Capture the cell that displays the provided text and extract its [X, Y] central coordinate. 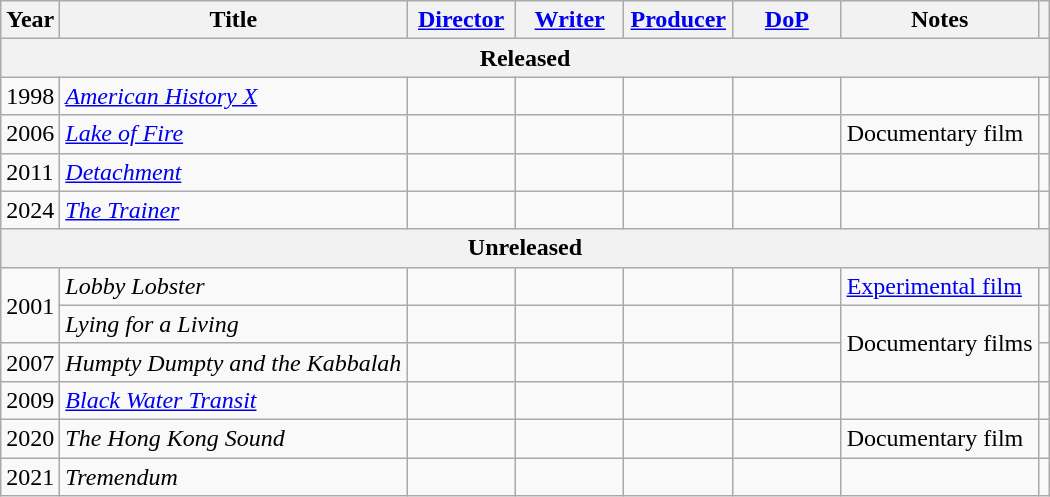
Year [30, 20]
Tremendum [234, 477]
Humpty Dumpty and the Kabbalah [234, 362]
Experimental film [940, 286]
2011 [30, 172]
2021 [30, 477]
Title [234, 20]
The Hong Kong Sound [234, 438]
2001 [30, 305]
2020 [30, 438]
Detachment [234, 172]
Lying for a Living [234, 324]
Released [525, 58]
2006 [30, 134]
American History X [234, 96]
Notes [940, 20]
DoP [788, 20]
2007 [30, 362]
Documentary films [940, 343]
Unreleased [525, 248]
Lake of Fire [234, 134]
Lobby Lobster [234, 286]
2009 [30, 400]
2024 [30, 210]
Writer [570, 20]
Director [462, 20]
1998 [30, 96]
Black Water Transit [234, 400]
The Trainer [234, 210]
Producer [678, 20]
